Scan for the cell matching the given text and deliver its [x, y] coordinate at center. 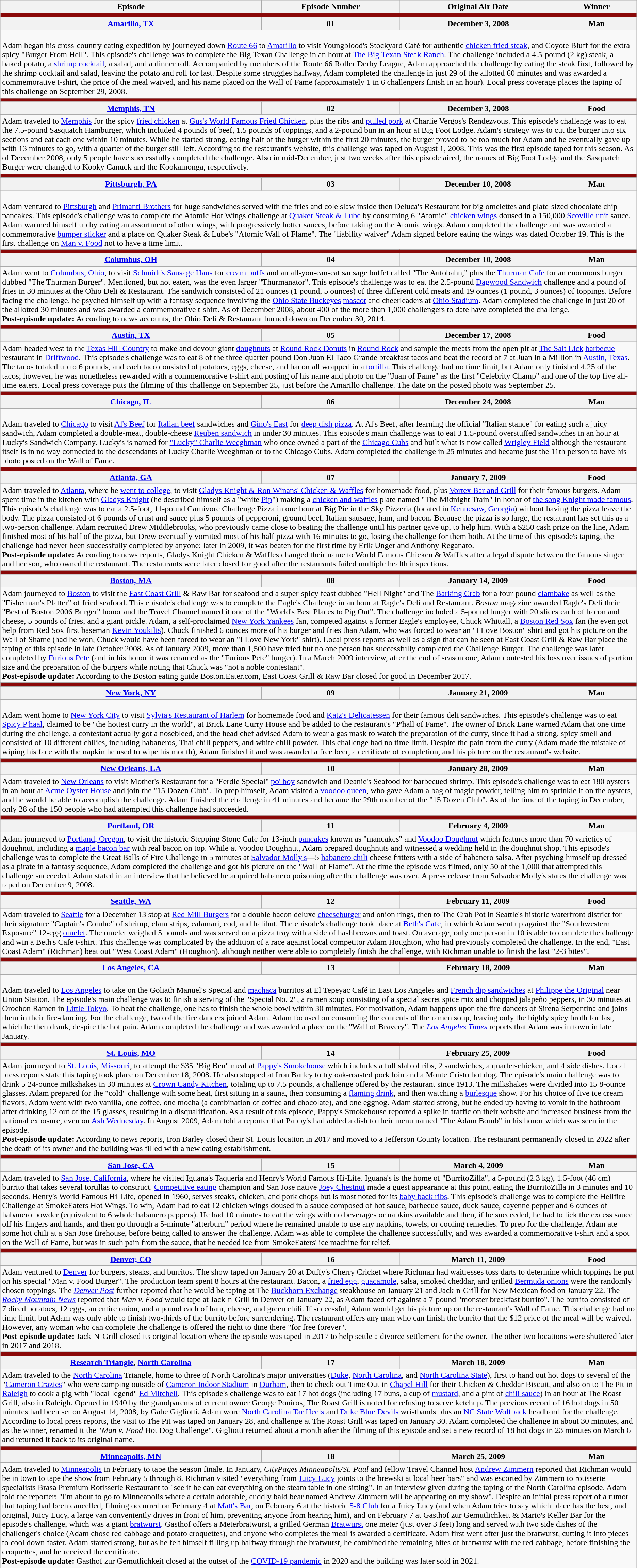
12 [331, 901]
Denver, CO [131, 1259]
Seattle, WA [131, 901]
January 21, 2009 [478, 693]
05 [331, 335]
Research Triangle, North Carolina [131, 1362]
February 18, 2009 [478, 968]
02 [331, 108]
Portland, OR [131, 826]
14 [331, 1053]
04 [331, 259]
03 [331, 184]
February 25, 2009 [478, 1053]
09 [331, 693]
Winner [597, 7]
01 [331, 23]
15 [331, 1165]
Pittsburgh, PA [131, 184]
January 14, 2009 [478, 580]
March 25, 2009 [478, 1456]
March 11, 2009 [478, 1259]
Los Angeles, CA [131, 968]
Austin, TX [131, 335]
February 4, 2009 [478, 826]
Episode [131, 7]
06 [331, 402]
March 4, 2009 [478, 1165]
Atlanta, GA [131, 477]
January 7, 2009 [478, 477]
San Jose, CA [131, 1165]
11 [331, 826]
New York, NY [131, 693]
10 [331, 769]
Episode Number [331, 7]
08 [331, 580]
March 18, 2009 [478, 1362]
February 11, 2009 [478, 901]
07 [331, 477]
Memphis, TN [131, 108]
Original Air Date [478, 7]
Chicago, IL [131, 402]
16 [331, 1259]
Amarillo, TX [131, 23]
Columbus, OH [131, 259]
New Orleans, LA [131, 769]
St. Louis, MO [131, 1053]
Boston, MA [131, 580]
Minneapolis, MN [131, 1456]
January 28, 2009 [478, 769]
18 [331, 1456]
December 17, 2008 [478, 335]
17 [331, 1362]
13 [331, 968]
December 24, 2008 [478, 402]
